Determine the [X, Y] coordinate at the center of the cell enclosing the given text.  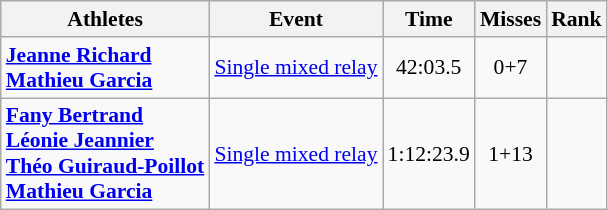
Athletes [106, 19]
Misses [510, 19]
1:12:23.9 [429, 154]
Jeanne RichardMathieu Garcia [106, 68]
0+7 [510, 68]
42:03.5 [429, 68]
Fany BertrandLéonie JeannierThéo Guiraud-PoillotMathieu Garcia [106, 154]
Event [296, 19]
Time [429, 19]
Rank [576, 19]
1+13 [510, 154]
